For the text-containing cell, return its midpoint in (x, y) coordinate format. 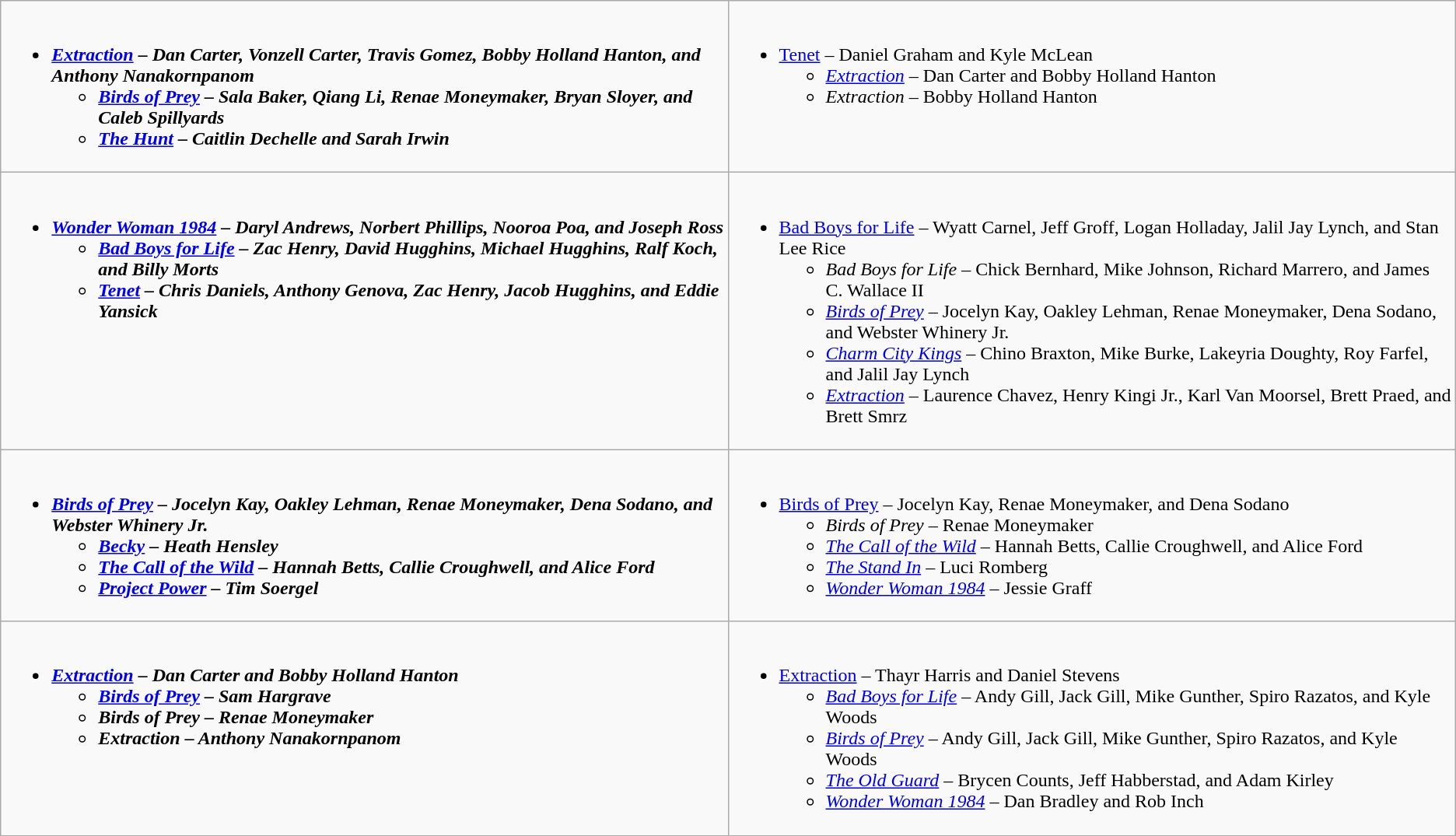
Tenet – Daniel Graham and Kyle McLeanExtraction – Dan Carter and Bobby Holland HantonExtraction – Bobby Holland Hanton (1092, 87)
Extraction – Dan Carter and Bobby Holland HantonBirds of Prey – Sam HargraveBirds of Prey – Renae MoneymakerExtraction – Anthony Nanakornpanom (364, 728)
